Determine the [X, Y] coordinate at the center of the cell enclosing the given text.  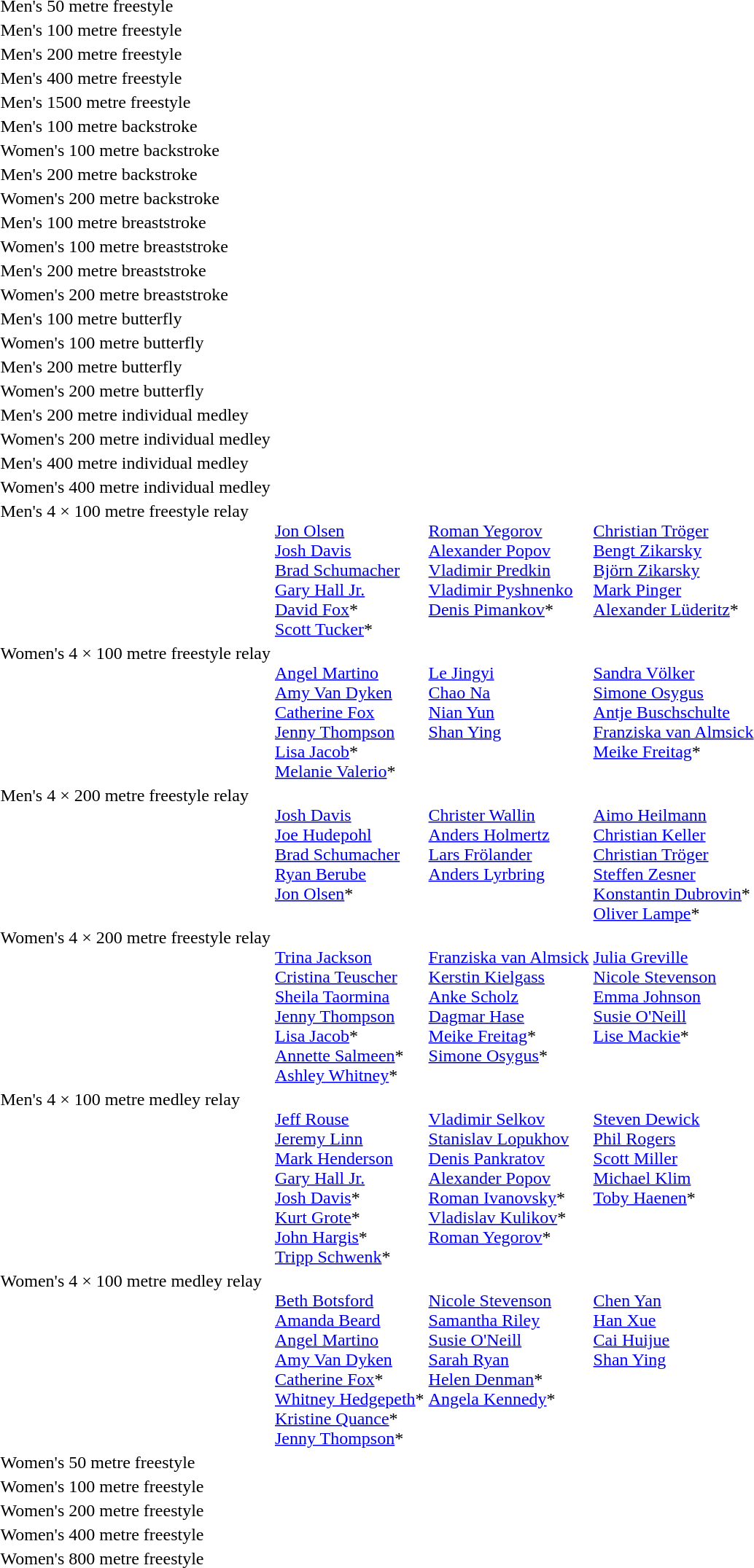
Josh Davis Joe Hudepohl Brad Schumacher Ryan BerubeJon Olsen* [349, 854]
Le Jingyi Chao Na Nian Yun Shan Ying [509, 712]
Angel Martino Amy Van Dyken Catherine Fox Jenny ThompsonLisa Jacob*Melanie Valerio* [349, 712]
Vladimir Selkov Stanislav Lopukhov Denis Pankratov Alexander PopovRoman Ivanovsky*Vladislav Kulikov*Roman Yegorov* [509, 1178]
Jeff Rouse Jeremy Linn Mark Henderson Gary Hall Jr.Josh Davis*Kurt Grote*John Hargis*Tripp Schwenk* [349, 1178]
Jon Olsen Josh Davis Brad Schumacher Gary Hall Jr.David Fox*Scott Tucker* [349, 570]
Beth Botsford Amanda Beard Angel Martino Amy Van DykenCatherine Fox*Whitney Hedgepeth*Kristine Quance*Jenny Thompson* [349, 1360]
Trina Jackson Cristina Teuscher Sheila Taormina Jenny ThompsonLisa Jacob*Annette Salmeen*Ashley Whitney* [349, 1006]
Christer Wallin Anders Holmertz Lars Frölander Anders Lyrbring [509, 854]
Roman Yegorov Alexander Popov Vladimir Predkin Vladimir PyshnenkoDenis Pimankov* [509, 570]
Franziska van Almsick Kerstin Kielgass Anke Scholz Dagmar HaseMeike Freitag*Simone Osygus* [509, 1006]
Nicole Stevenson Samantha Riley Susie O'Neill Sarah RyanHelen Denman*Angela Kennedy* [509, 1360]
